Determine the [X, Y] coordinate at the center of the cell enclosing the given text.  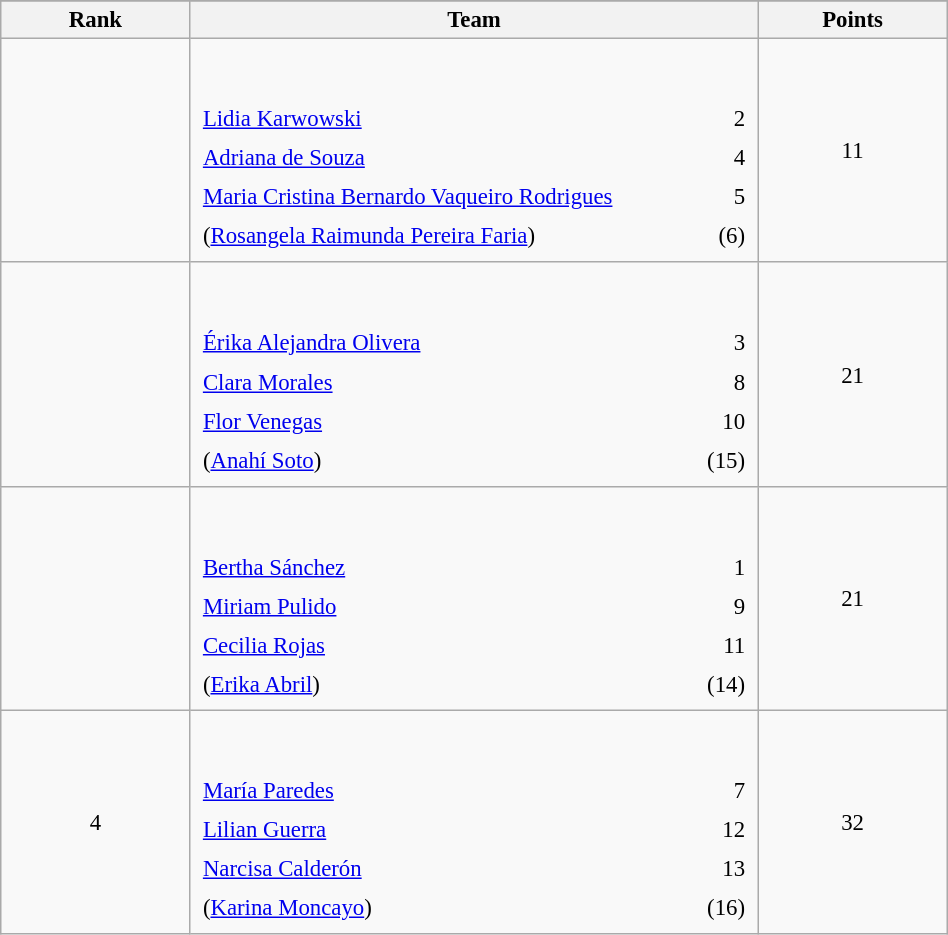
(Erika Abril) [407, 684]
Bertha Sánchez [407, 567]
(15) [702, 460]
Lilian Guerra [415, 830]
Team [474, 20]
María Paredes [415, 791]
Clara Morales [425, 382]
(Karina Moncayo) [415, 908]
Érika Alejandra Olivera 3 Clara Morales 8 Flor Venegas 10 (Anahí Soto) (15) [474, 374]
Maria Cristina Bernardo Vaqueiro Rodrigues [450, 197]
Adriana de Souza [450, 158]
1 [685, 567]
13 [692, 869]
(6) [728, 236]
Lidia Karwowski 2 Adriana de Souza 4 Maria Cristina Bernardo Vaqueiro Rodrigues 5 (Rosangela Raimunda Pereira Faria) (6) [474, 151]
32 [852, 822]
10 [702, 421]
Flor Venegas [425, 421]
3 [702, 343]
(Anahí Soto) [425, 460]
Lidia Karwowski [450, 119]
Rank [96, 20]
(16) [692, 908]
7 [692, 791]
(Rosangela Raimunda Pereira Faria) [450, 236]
9 [685, 606]
Narcisa Calderón [415, 869]
(14) [685, 684]
8 [702, 382]
María Paredes 7 Lilian Guerra 12 Narcisa Calderón 13 (Karina Moncayo) (16) [474, 822]
12 [692, 830]
Bertha Sánchez 1 Miriam Pulido 9 Cecilia Rojas 11 (Erika Abril) (14) [474, 598]
Érika Alejandra Olivera [425, 343]
Miriam Pulido [407, 606]
Cecilia Rojas [407, 645]
5 [728, 197]
2 [728, 119]
Points [852, 20]
